Locate the cell with the specified text and output its (X, Y) center coordinate. 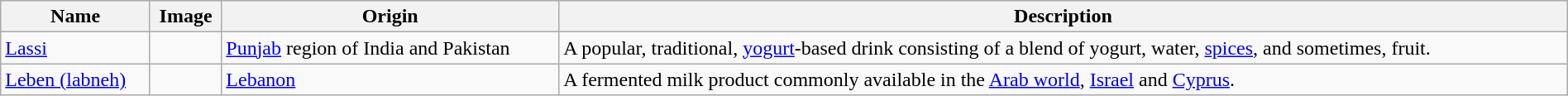
A popular, traditional, yogurt-based drink consisting of a blend of yogurt, water, spices, and sometimes, fruit. (1064, 48)
Origin (390, 17)
Leben (labneh) (76, 79)
A fermented milk product commonly available in the Arab world, Israel and Cyprus. (1064, 79)
Lassi (76, 48)
Image (185, 17)
Description (1064, 17)
Punjab region of India and Pakistan (390, 48)
Name (76, 17)
Lebanon (390, 79)
